Locate the cell with the specified text and output its (x, y) center coordinate. 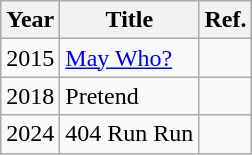
2015 (30, 58)
Year (30, 20)
May Who? (130, 58)
2024 (30, 134)
Ref. (226, 20)
Pretend (130, 96)
Title (130, 20)
404 Run Run (130, 134)
2018 (30, 96)
